Output the [X, Y] coordinate of the center of the cell containing the given text.  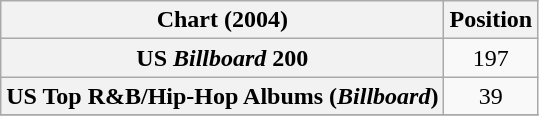
Position [491, 20]
US Top R&B/Hip-Hop Albums (Billboard) [222, 96]
39 [491, 96]
US Billboard 200 [222, 58]
197 [491, 58]
Chart (2004) [222, 20]
